For the text-containing cell, return its midpoint in (x, y) coordinate format. 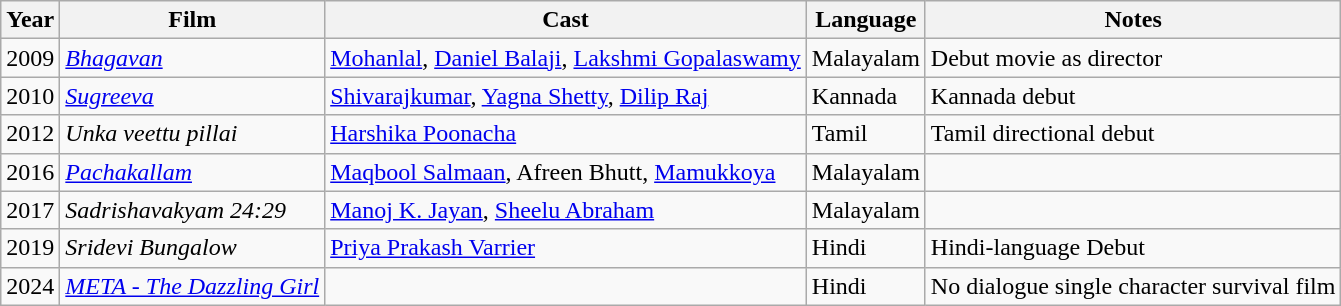
2024 (30, 286)
Mohanlal, Daniel Balaji, Lakshmi Gopalaswamy (566, 58)
Priya Prakash Varrier (566, 248)
Tamil (866, 134)
Manoj K. Jayan, Sheelu Abraham (566, 210)
Sugreeva (192, 96)
Hindi-language Debut (1133, 248)
Sadrishavakyam 24:29 (192, 210)
Kannada debut (1133, 96)
2017 (30, 210)
2012 (30, 134)
Cast (566, 20)
Pachakallam (192, 172)
Bhagavan (192, 58)
Debut movie as director (1133, 58)
Notes (1133, 20)
2010 (30, 96)
Shivarajkumar, Yagna Shetty, Dilip Raj (566, 96)
Film (192, 20)
Year (30, 20)
Harshika Poonacha (566, 134)
No dialogue single character survival film (1133, 286)
Maqbool Salmaan, Afreen Bhutt, Mamukkoya (566, 172)
Unka veettu pillai (192, 134)
Tamil directional debut (1133, 134)
2016 (30, 172)
2009 (30, 58)
Language (866, 20)
META - The Dazzling Girl (192, 286)
Kannada (866, 96)
2019 (30, 248)
Sridevi Bungalow (192, 248)
